Determine the [x, y] coordinate at the center of the cell enclosing the given text.  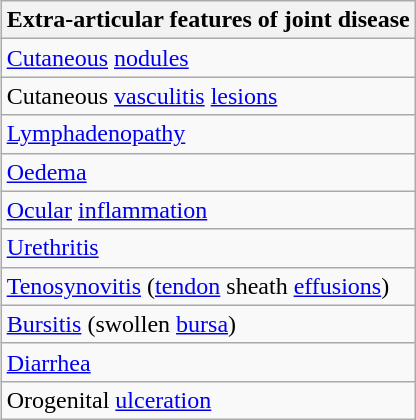
Lymphadenopathy [208, 134]
Extra-articular features of joint disease [208, 20]
Bursitis (swollen bursa) [208, 324]
Cutaneous nodules [208, 58]
Oedema [208, 172]
Diarrhea [208, 362]
Tenosynovitis (tendon sheath effusions) [208, 286]
Cutaneous vasculitis lesions [208, 96]
Orogenital ulceration [208, 400]
Ocular inflammation [208, 210]
Urethritis [208, 248]
